Search for the cell housing the specified text and yield its [X, Y] center coordinate. 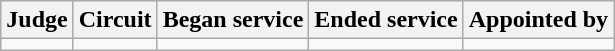
Began service [233, 20]
Appointed by [538, 20]
Judge [37, 20]
Ended service [386, 20]
Circuit [115, 20]
